Identify which cell holds the provided text, then report its (x, y) central coordinate. 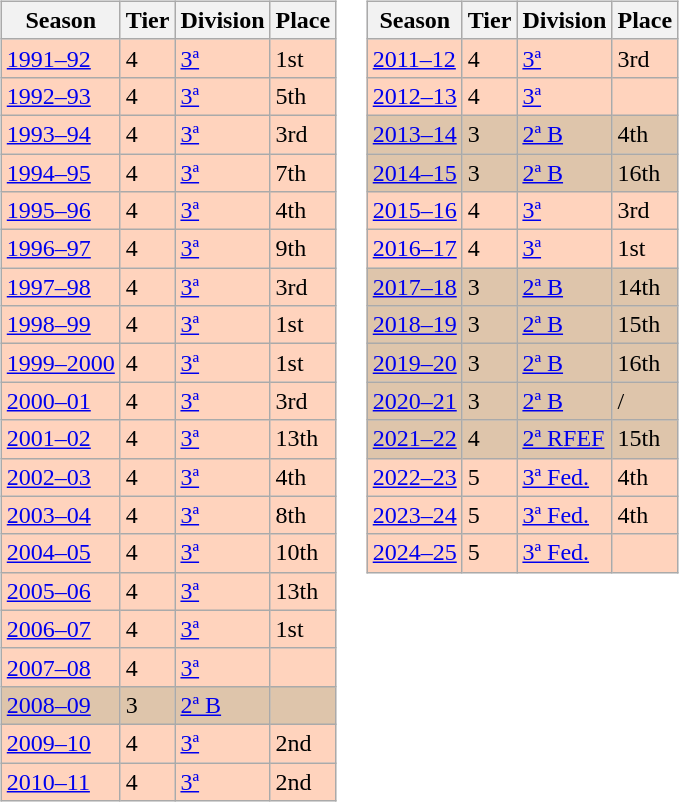
2018–19 (414, 325)
5th (303, 96)
7th (303, 173)
2022–23 (414, 477)
2002–03 (60, 477)
1995–96 (60, 211)
1994–95 (60, 173)
9th (303, 249)
14th (645, 287)
2ª RFEF (564, 439)
2021–22 (414, 439)
2008–09 (60, 705)
1997–98 (60, 287)
2001–02 (60, 439)
2005–06 (60, 591)
1991–92 (60, 58)
2003–04 (60, 515)
1993–94 (60, 134)
2012–13 (414, 96)
2004–05 (60, 553)
2024–25 (414, 553)
2016–17 (414, 249)
1999–2000 (60, 363)
1992–93 (60, 96)
2007–08 (60, 667)
10th (303, 553)
2015–16 (414, 211)
2019–20 (414, 363)
2017–18 (414, 287)
2014–15 (414, 173)
2020–21 (414, 401)
/ (645, 401)
2006–07 (60, 629)
2013–14 (414, 134)
1998–99 (60, 325)
1996–97 (60, 249)
2010–11 (60, 781)
2009–10 (60, 743)
8th (303, 515)
2011–12 (414, 58)
2000–01 (60, 401)
2023–24 (414, 515)
